Pinpoint the cell where the given text exists, returning its (x, y) midpoint coordinate. 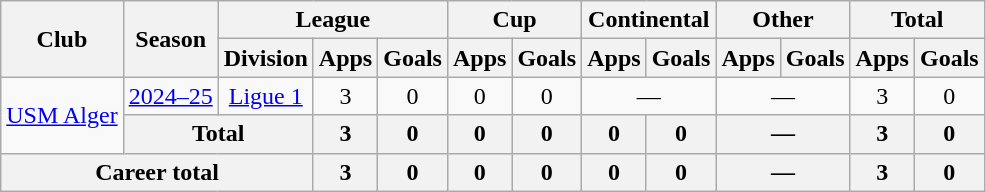
Cup (514, 20)
Career total (158, 172)
2024–25 (170, 96)
USM Alger (62, 115)
Division (266, 58)
Continental (649, 20)
Other (783, 20)
Club (62, 39)
League (332, 20)
Ligue 1 (266, 96)
Season (170, 39)
